Return the [X, Y] coordinate for the center point of the cell that contains the specified text.  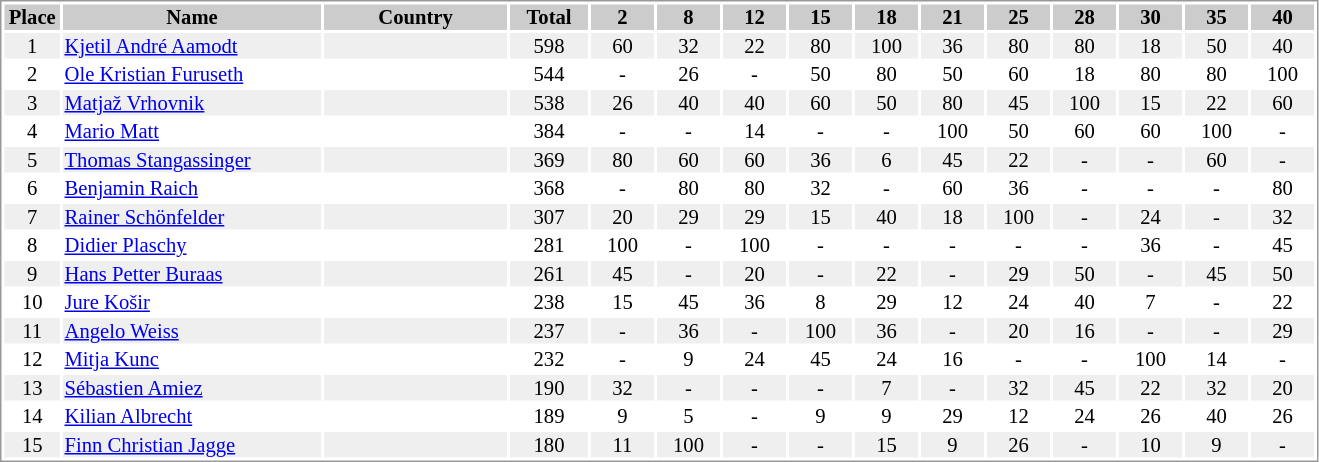
Kjetil André Aamodt [192, 46]
368 [549, 189]
Didier Plaschy [192, 245]
1 [32, 46]
28 [1084, 17]
Ole Kristian Furuseth [192, 75]
30 [1150, 17]
Benjamin Raich [192, 189]
3 [32, 103]
Matjaž Vrhovnik [192, 103]
Total [549, 17]
180 [549, 445]
Hans Petter Buraas [192, 274]
384 [549, 131]
21 [952, 17]
Angelo Weiss [192, 331]
Thomas Stangassinger [192, 160]
Jure Košir [192, 303]
544 [549, 75]
237 [549, 331]
Country [416, 17]
307 [549, 217]
261 [549, 274]
238 [549, 303]
Name [192, 17]
Sébastien Amiez [192, 388]
538 [549, 103]
189 [549, 417]
369 [549, 160]
190 [549, 388]
Kilian Albrecht [192, 417]
35 [1216, 17]
Finn Christian Jagge [192, 445]
Rainer Schönfelder [192, 217]
25 [1018, 17]
598 [549, 46]
4 [32, 131]
232 [549, 359]
Mario Matt [192, 131]
Place [32, 17]
13 [32, 388]
Mitja Kunc [192, 359]
281 [549, 245]
